Identify which cell holds the provided text, then report its [X, Y] central coordinate. 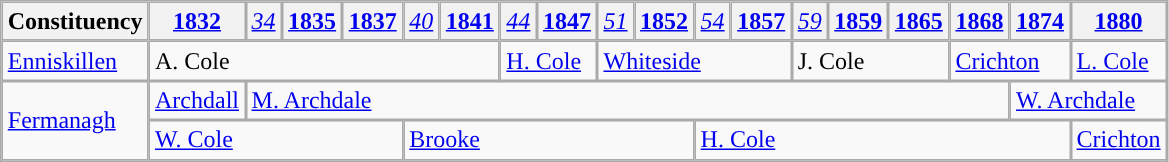
1859 [858, 22]
W. Archdale [1088, 101]
1837 [372, 22]
54 [712, 22]
1865 [920, 22]
Enniskillen [76, 61]
Whiteside [694, 61]
Constituency [76, 22]
1835 [312, 22]
40 [422, 22]
J. Cole [870, 61]
1847 [568, 22]
51 [616, 22]
Fermanagh [76, 120]
A. Cole [324, 61]
59 [810, 22]
1857 [762, 22]
1841 [470, 22]
Brooke [548, 140]
1868 [980, 22]
L. Cole [1118, 61]
44 [518, 22]
1852 [664, 22]
M. Archdale [627, 101]
1874 [1040, 22]
1832 [198, 22]
1880 [1118, 22]
34 [264, 22]
Archdall [198, 101]
W. Cole [276, 140]
